Scan for the cell matching the given text and deliver its [x, y] coordinate at center. 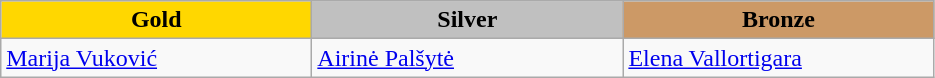
Bronze [778, 20]
Gold [156, 20]
Silver [468, 20]
Elena Vallortigara [778, 58]
Marija Vuković [156, 58]
Airinė Palšytė [468, 58]
